Determine the [X, Y] coordinate at the center of the cell enclosing the given text.  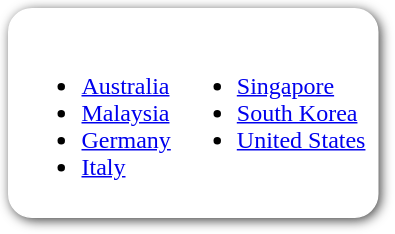
Singapore South Korea United States [271, 113]
Australia Malaysia Germany Italy [96, 113]
